Output the [x, y] coordinate of the center of the cell containing the given text.  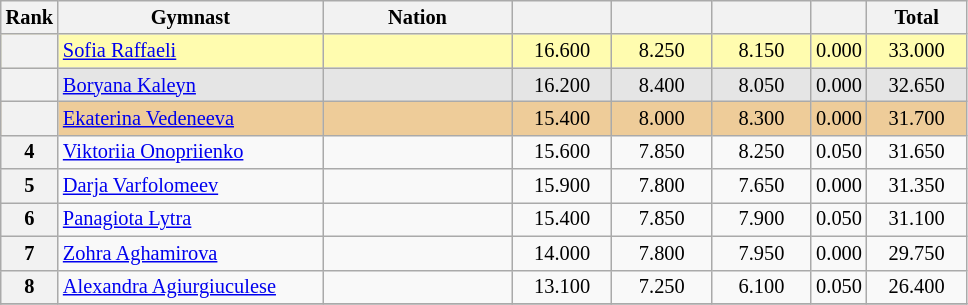
7.950 [762, 253]
Total [917, 17]
13.100 [562, 287]
Ekaterina Vedeneeva [190, 118]
Zohra Aghamirova [190, 253]
8.000 [662, 118]
8 [30, 287]
31.650 [917, 152]
31.700 [917, 118]
6.100 [762, 287]
Boryana Kaleyn [190, 85]
Viktoriia Onopriienko [190, 152]
16.600 [562, 51]
14.000 [562, 253]
8.050 [762, 85]
31.100 [917, 219]
33.000 [917, 51]
7 [30, 253]
6 [30, 219]
Gymnast [190, 17]
Sofia Raffaeli [190, 51]
8.150 [762, 51]
Alexandra Agiurgiuculese [190, 287]
Nation [418, 17]
7.650 [762, 186]
7.250 [662, 287]
15.900 [562, 186]
8.400 [662, 85]
4 [30, 152]
31.350 [917, 186]
16.200 [562, 85]
Rank [30, 17]
32.650 [917, 85]
15.600 [562, 152]
8.300 [762, 118]
5 [30, 186]
Darja Varfolomeev [190, 186]
7.900 [762, 219]
Panagiota Lytra [190, 219]
29.750 [917, 253]
26.400 [917, 287]
